Search for the cell housing the specified text and yield its (x, y) center coordinate. 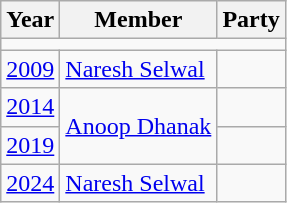
Party (251, 20)
2009 (30, 69)
2019 (30, 145)
Year (30, 20)
Anoop Dhanak (138, 126)
2024 (30, 183)
2014 (30, 107)
Member (138, 20)
